Search for the cell housing the specified text and yield its [X, Y] center coordinate. 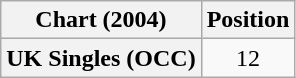
Position [248, 20]
Chart (2004) [101, 20]
12 [248, 58]
UK Singles (OCC) [101, 58]
